Return (x, y) of the center of cell containing provided text 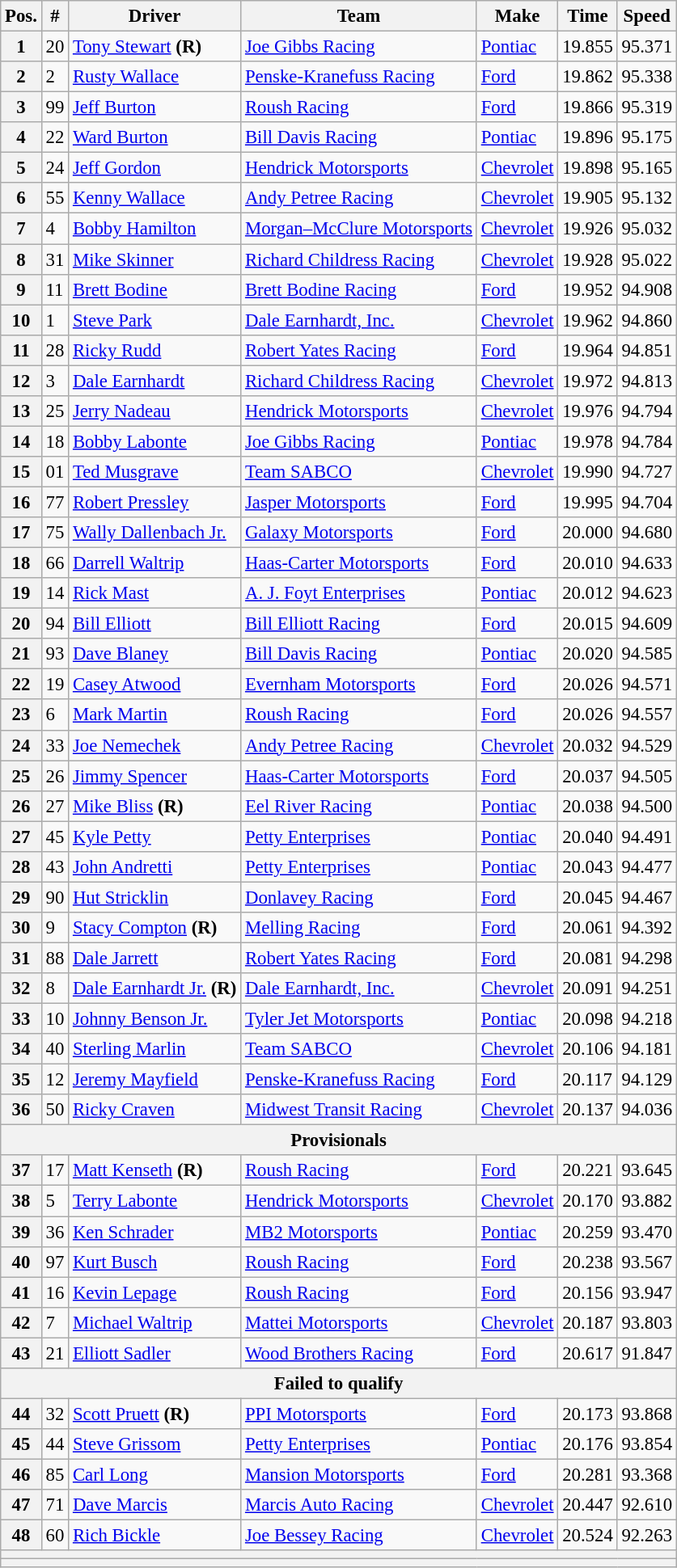
20.040 (587, 837)
Bobby Labonte (155, 441)
47 (21, 1505)
94.813 (647, 381)
19.855 (587, 47)
A. J. Foyt Enterprises (359, 593)
94.609 (647, 624)
Wood Brothers Racing (359, 1353)
Rusty Wallace (155, 77)
Jeremy Mayfield (155, 1080)
50 (55, 1110)
95.032 (647, 229)
94.392 (647, 928)
Make (517, 16)
20.187 (587, 1322)
20.043 (587, 867)
Provisionals (339, 1140)
Jeff Burton (155, 107)
20.524 (587, 1536)
20.176 (587, 1444)
42 (21, 1322)
29 (21, 897)
20.015 (587, 624)
20.238 (587, 1262)
94.623 (647, 593)
Melling Racing (359, 928)
92.263 (647, 1536)
13 (21, 411)
Dale Earnhardt Jr. (R) (155, 988)
93.882 (647, 1201)
Galaxy Motorsports (359, 533)
Hut Stricklin (155, 897)
19.978 (587, 441)
95.319 (647, 107)
19.896 (587, 137)
95.371 (647, 47)
94.500 (647, 806)
93.470 (647, 1232)
Elliott Sadler (155, 1353)
93.368 (647, 1474)
20.447 (587, 1505)
19.995 (587, 502)
Mike Skinner (155, 259)
93.567 (647, 1262)
Tony Stewart (R) (155, 47)
20.091 (587, 988)
94.851 (647, 350)
94.505 (647, 776)
Dale Jarrett (155, 958)
20.281 (587, 1474)
94.129 (647, 1080)
92.610 (647, 1505)
94.529 (647, 745)
Johnny Benson Jr. (155, 1019)
55 (55, 198)
88 (55, 958)
Steve Park (155, 320)
39 (21, 1232)
41 (21, 1292)
PPI Motorsports (359, 1414)
94.218 (647, 1019)
Mike Bliss (R) (155, 806)
Ted Musgrave (155, 472)
94.633 (647, 563)
30 (21, 928)
19.905 (587, 198)
93.645 (647, 1171)
Brett Bodine Racing (359, 289)
Marcis Auto Racing (359, 1505)
Pos. (21, 16)
95.165 (647, 168)
19.926 (587, 229)
Eel River Racing (359, 806)
20.045 (587, 897)
Jimmy Spencer (155, 776)
75 (55, 533)
20.170 (587, 1201)
MB2 Motorsports (359, 1232)
23 (21, 715)
94.680 (647, 533)
Mattei Motorsports (359, 1322)
20.032 (587, 745)
19.898 (587, 168)
19.962 (587, 320)
19.976 (587, 411)
94.477 (647, 867)
94.251 (647, 988)
15 (21, 472)
20.012 (587, 593)
Rick Mast (155, 593)
99 (55, 107)
94.571 (647, 685)
Casey Atwood (155, 685)
Dave Marcis (155, 1505)
20.117 (587, 1080)
19.972 (587, 381)
Matt Kenseth (R) (155, 1171)
38 (21, 1201)
94.036 (647, 1110)
Midwest Transit Racing (359, 1110)
90 (55, 897)
77 (55, 502)
19.928 (587, 259)
Kyle Petty (155, 837)
48 (21, 1536)
20.173 (587, 1414)
Kenny Wallace (155, 198)
Speed (647, 16)
93.868 (647, 1414)
34 (21, 1049)
19.952 (587, 289)
71 (55, 1505)
94.181 (647, 1049)
20.081 (587, 958)
Evernham Motorsports (359, 685)
Wally Dallenbach Jr. (155, 533)
94 (55, 624)
94.467 (647, 897)
Sterling Marlin (155, 1049)
94.860 (647, 320)
20.106 (587, 1049)
Kurt Busch (155, 1262)
20.259 (587, 1232)
Steve Grissom (155, 1444)
20.617 (587, 1353)
Bill Elliott Racing (359, 624)
20.221 (587, 1171)
95.338 (647, 77)
94.491 (647, 837)
19.862 (587, 77)
20.038 (587, 806)
94.585 (647, 654)
95.132 (647, 198)
94.557 (647, 715)
Kevin Lepage (155, 1292)
94.298 (647, 958)
93.803 (647, 1322)
20.010 (587, 563)
20.000 (587, 533)
97 (55, 1262)
Carl Long (155, 1474)
Stacy Compton (R) (155, 928)
46 (21, 1474)
Joe Bessey Racing (359, 1536)
19.990 (587, 472)
Bill Elliott (155, 624)
Jasper Motorsports (359, 502)
94.727 (647, 472)
94.908 (647, 289)
John Andretti (155, 867)
Ricky Rudd (155, 350)
Morgan–McClure Motorsports (359, 229)
Jeff Gordon (155, 168)
Jerry Nadeau (155, 411)
19.866 (587, 107)
Dale Earnhardt (155, 381)
20.037 (587, 776)
37 (21, 1171)
Team (359, 16)
Scott Pruett (R) (155, 1414)
Joe Nemechek (155, 745)
Rich Bickle (155, 1536)
91.847 (647, 1353)
93 (55, 654)
20.156 (587, 1292)
95.175 (647, 137)
Time (587, 16)
Tyler Jet Motorsports (359, 1019)
60 (55, 1536)
85 (55, 1474)
66 (55, 563)
Mark Martin (155, 715)
Darrell Waltrip (155, 563)
95.022 (647, 259)
94.794 (647, 411)
20.098 (587, 1019)
35 (21, 1080)
20.137 (587, 1110)
# (55, 16)
Terry Labonte (155, 1201)
Mansion Motorsports (359, 1474)
Brett Bodine (155, 289)
Michael Waltrip (155, 1322)
93.854 (647, 1444)
Robert Pressley (155, 502)
Ken Schrader (155, 1232)
94.784 (647, 441)
Ricky Craven (155, 1110)
Bobby Hamilton (155, 229)
20.020 (587, 654)
Driver (155, 16)
Donlavey Racing (359, 897)
19.964 (587, 350)
Failed to qualify (339, 1384)
Ward Burton (155, 137)
01 (55, 472)
20.061 (587, 928)
Dave Blaney (155, 654)
93.947 (647, 1292)
94.704 (647, 502)
